From the cell containing the given text, extract its center point as (X, Y) coordinate. 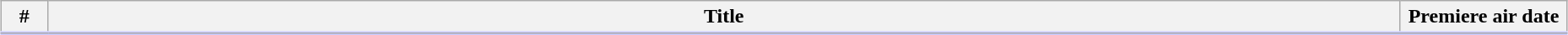
Title (724, 17)
# (24, 17)
Premiere air date (1484, 17)
